Detect which cell encompasses the target text, then output its (x, y) center coordinate. 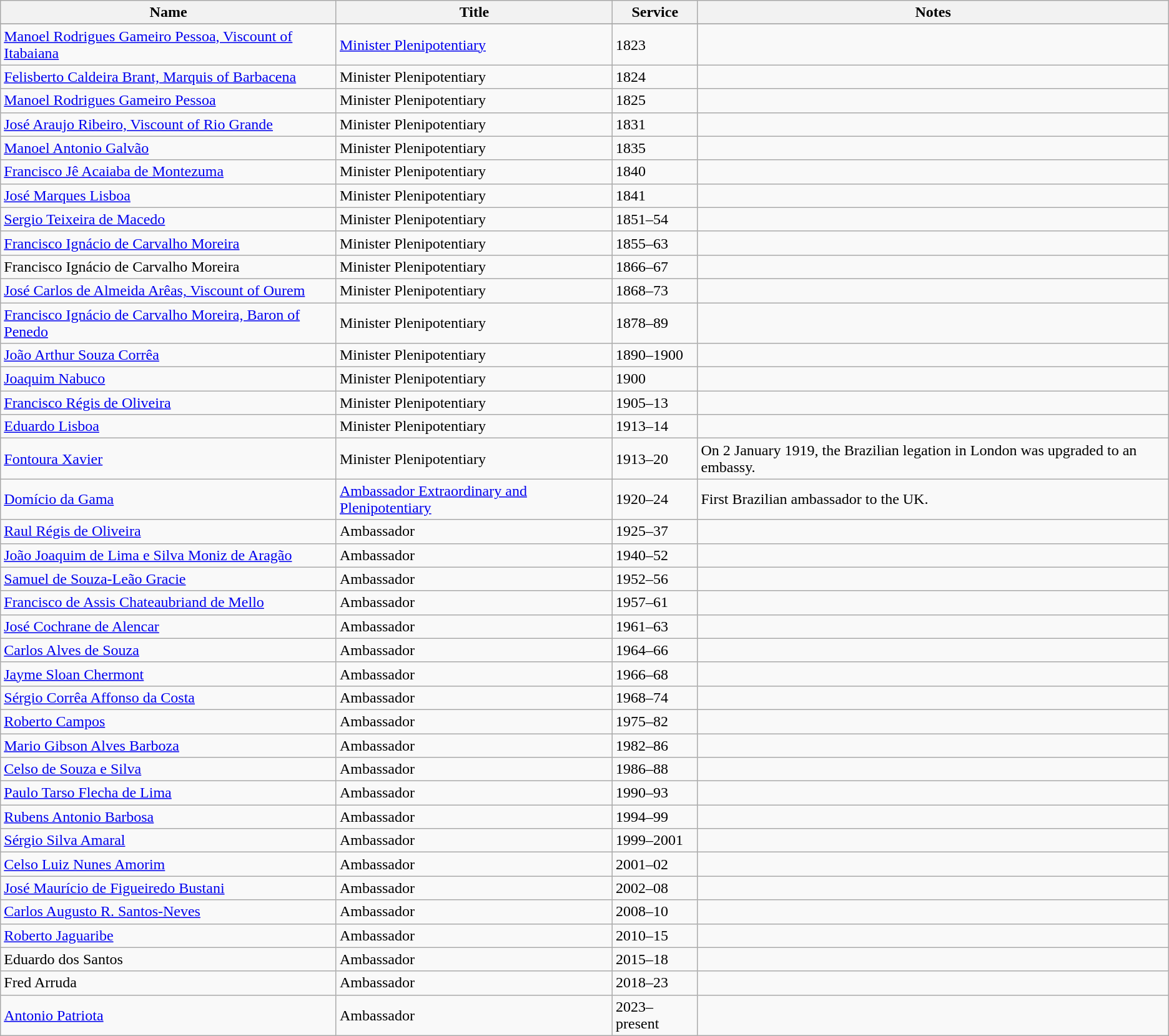
1900 (654, 379)
1905–13 (654, 403)
1913–14 (654, 427)
Francisco de Assis Chateaubriand de Mello (169, 603)
Joaquim Nabuco (169, 379)
Jayme Sloan Chermont (169, 674)
1866–67 (654, 267)
Francisco Ignácio de Carvalho Moreira, Baron of Penedo (169, 322)
José Cochrane de Alencar (169, 626)
Eduardo dos Santos (169, 959)
Mario Gibson Alves Barboza (169, 745)
Carlos Alves de Souza (169, 650)
Fontoura Xavier (169, 458)
1890–1900 (654, 355)
1913–20 (654, 458)
1823 (654, 45)
Manoel Rodrigues Gameiro Pessoa (169, 101)
João Joaquim de Lima e Silva Moniz de Aragão (169, 555)
Roberto Jaguaribe (169, 935)
2018–23 (654, 983)
1824 (654, 77)
1952–56 (654, 579)
Francisco Jê Acaiaba de Montezuma (169, 172)
Notes (933, 12)
1840 (654, 172)
Paulo Tarso Flecha de Lima (169, 793)
Rubens Antonio Barbosa (169, 817)
Felisberto Caldeira Brant, Marquis of Barbacena (169, 77)
1964–66 (654, 650)
1855–63 (654, 243)
1957–61 (654, 603)
Manoel Rodrigues Gameiro Pessoa, Viscount of Itabaiana (169, 45)
2008–10 (654, 912)
1878–89 (654, 322)
João Arthur Souza Corrêa (169, 355)
Title (474, 12)
Sergio Teixeira de Macedo (169, 219)
Name (169, 12)
Antonio Patriota (169, 1015)
Service (654, 12)
1925–37 (654, 531)
José Araujo Ribeiro, Viscount of Rio Grande (169, 124)
José Maurício de Figueiredo Bustani (169, 888)
Manoel Antonio Galvão (169, 148)
1825 (654, 101)
1990–93 (654, 793)
1982–86 (654, 745)
Domício da Gama (169, 500)
Samuel de Souza-Leão Gracie (169, 579)
Sérgio Silva Amaral (169, 841)
2001–02 (654, 864)
José Carlos de Almeida Arêas, Viscount of Ourem (169, 290)
1986–88 (654, 769)
Raul Régis de Oliveira (169, 531)
1851–54 (654, 219)
1868–73 (654, 290)
Sérgio Corrêa Affonso da Costa (169, 698)
2015–18 (654, 959)
1940–52 (654, 555)
2002–08 (654, 888)
1835 (654, 148)
Celso Luiz Nunes Amorim (169, 864)
2023–present (654, 1015)
First Brazilian ambassador to the UK. (933, 500)
Roberto Campos (169, 721)
Ambassador Extraordinary and Plenipotentiary (474, 500)
1841 (654, 195)
Carlos Augusto R. Santos-Neves (169, 912)
1975–82 (654, 721)
Celso de Souza e Silva (169, 769)
1920–24 (654, 500)
1966–68 (654, 674)
1831 (654, 124)
On 2 January 1919, the Brazilian legation in London was upgraded to an embassy. (933, 458)
Francisco Régis de Oliveira (169, 403)
Fred Arruda (169, 983)
José Marques Lisboa (169, 195)
1961–63 (654, 626)
Eduardo Lisboa (169, 427)
1999–2001 (654, 841)
1994–99 (654, 817)
2010–15 (654, 935)
1968–74 (654, 698)
